Return the (X, Y) coordinate for the center point of the cell that contains the specified text.  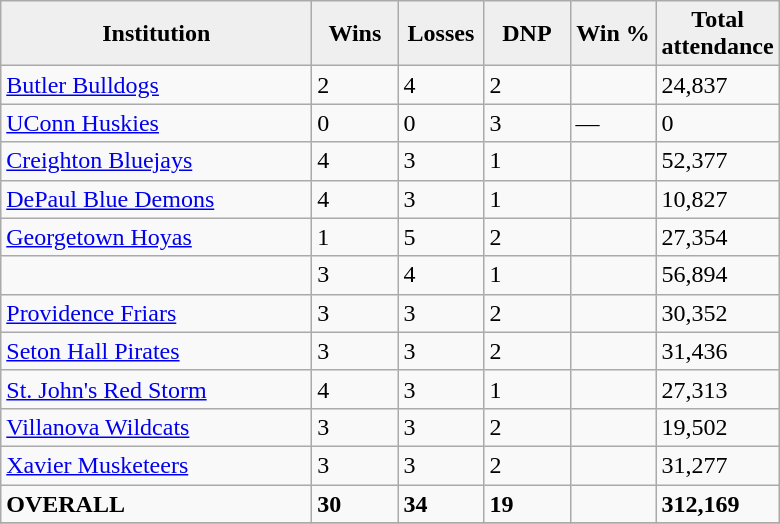
31,277 (718, 465)
5 (441, 237)
OVERALL (156, 503)
34 (441, 503)
Creighton Bluejays (156, 161)
Georgetown Hoyas (156, 237)
30 (355, 503)
312,169 (718, 503)
10,827 (718, 199)
27,354 (718, 237)
Xavier Musketeers (156, 465)
30,352 (718, 313)
Wins (355, 34)
DePaul Blue Demons (156, 199)
Total attendance (718, 34)
— (613, 123)
56,894 (718, 275)
52,377 (718, 161)
DNP (527, 34)
UConn Huskies (156, 123)
Losses (441, 34)
31,436 (718, 351)
19 (527, 503)
Institution (156, 34)
Providence Friars (156, 313)
19,502 (718, 427)
Seton Hall Pirates (156, 351)
St. John's Red Storm (156, 389)
Win % (613, 34)
24,837 (718, 85)
27,313 (718, 389)
Villanova Wildcats (156, 427)
Butler Bulldogs (156, 85)
